Search for the cell housing the specified text and yield its [X, Y] center coordinate. 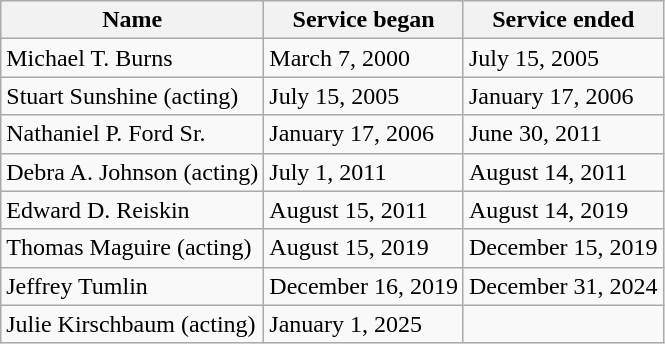
Julie Kirschbaum (acting) [132, 324]
Jeffrey Tumlin [132, 286]
Stuart Sunshine (acting) [132, 96]
Thomas Maguire (acting) [132, 248]
Debra A. Johnson (acting) [132, 172]
August 15, 2019 [364, 248]
August 14, 2019 [563, 210]
December 15, 2019 [563, 248]
Name [132, 20]
Nathaniel P. Ford Sr. [132, 134]
Service ended [563, 20]
August 14, 2011 [563, 172]
August 15, 2011 [364, 210]
March 7, 2000 [364, 58]
Michael T. Burns [132, 58]
July 1, 2011 [364, 172]
June 30, 2011 [563, 134]
December 31, 2024 [563, 286]
January 1, 2025 [364, 324]
Edward D. Reiskin [132, 210]
Service began [364, 20]
December 16, 2019 [364, 286]
